Extract the [x, y] coordinate from the center of the cell holding the provided text.  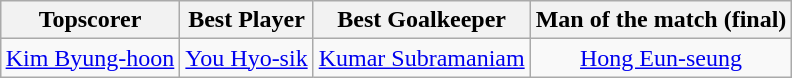
Topscorer [90, 20]
Kumar Subramaniam [422, 58]
You Hyo-sik [246, 58]
Best Player [246, 20]
Kim Byung-hoon [90, 58]
Hong Eun-seung [661, 58]
Best Goalkeeper [422, 20]
Man of the match (final) [661, 20]
